Scan for the cell matching the given text and deliver its [x, y] coordinate at center. 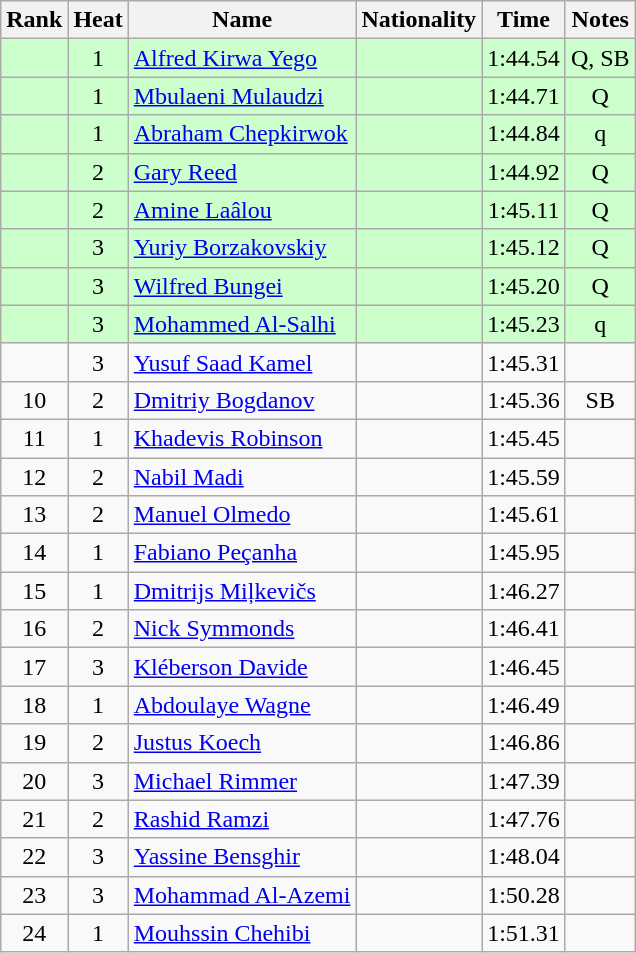
1:47.76 [524, 819]
1:44.71 [524, 96]
16 [34, 629]
Yuriy Borzakovskiy [242, 248]
1:45.61 [524, 515]
1:46.86 [524, 743]
Nationality [419, 20]
Nabil Madi [242, 477]
Wilfred Bungei [242, 286]
Time [524, 20]
1:45.95 [524, 553]
18 [34, 705]
Q, SB [600, 58]
Notes [600, 20]
Kléberson Davide [242, 667]
1:44.54 [524, 58]
24 [34, 933]
11 [34, 438]
1:45.11 [524, 210]
1:50.28 [524, 895]
1:45.36 [524, 400]
1:46.41 [524, 629]
Khadevis Robinson [242, 438]
1:46.27 [524, 591]
1:45.12 [524, 248]
13 [34, 515]
Mohammad Al-Azemi [242, 895]
19 [34, 743]
22 [34, 857]
SB [600, 400]
Mohammed Al-Salhi [242, 324]
1:45.23 [524, 324]
1:51.31 [524, 933]
Yassine Bensghir [242, 857]
Justus Koech [242, 743]
1:48.04 [524, 857]
1:45.31 [524, 362]
1:46.45 [524, 667]
10 [34, 400]
Yusuf Saad Kamel [242, 362]
1:44.84 [524, 134]
1:45.59 [524, 477]
Heat [98, 20]
15 [34, 591]
1:44.92 [524, 172]
Dmitrijs Miļkevičs [242, 591]
21 [34, 819]
Name [242, 20]
Fabiano Peçanha [242, 553]
20 [34, 781]
Michael Rimmer [242, 781]
23 [34, 895]
Amine Laâlou [242, 210]
Rashid Ramzi [242, 819]
Gary Reed [242, 172]
Manuel Olmedo [242, 515]
Alfred Kirwa Yego [242, 58]
Mbulaeni Mulaudzi [242, 96]
Abraham Chepkirwok [242, 134]
14 [34, 553]
17 [34, 667]
Abdoulaye Wagne [242, 705]
Mouhssin Chehibi [242, 933]
1:46.49 [524, 705]
1:47.39 [524, 781]
1:45.20 [524, 286]
Nick Symmonds [242, 629]
Rank [34, 20]
Dmitriy Bogdanov [242, 400]
1:45.45 [524, 438]
12 [34, 477]
